Provide the [x, y] coordinate of the cell's center where the given text is located.  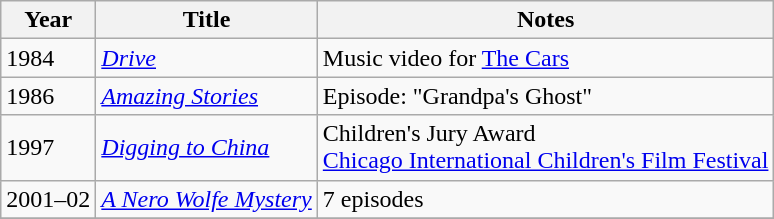
Episode: "Grandpa's Ghost" [546, 96]
Amazing Stories [206, 96]
A Nero Wolfe Mystery [206, 199]
2001–02 [48, 199]
Drive [206, 58]
Title [206, 20]
1986 [48, 96]
Notes [546, 20]
Year [48, 20]
1984 [48, 58]
Digging to China [206, 148]
1997 [48, 148]
Music video for The Cars [546, 58]
7 episodes [546, 199]
Children's Jury AwardChicago International Children's Film Festival [546, 148]
